Locate the cell with the specified text and output its (X, Y) center coordinate. 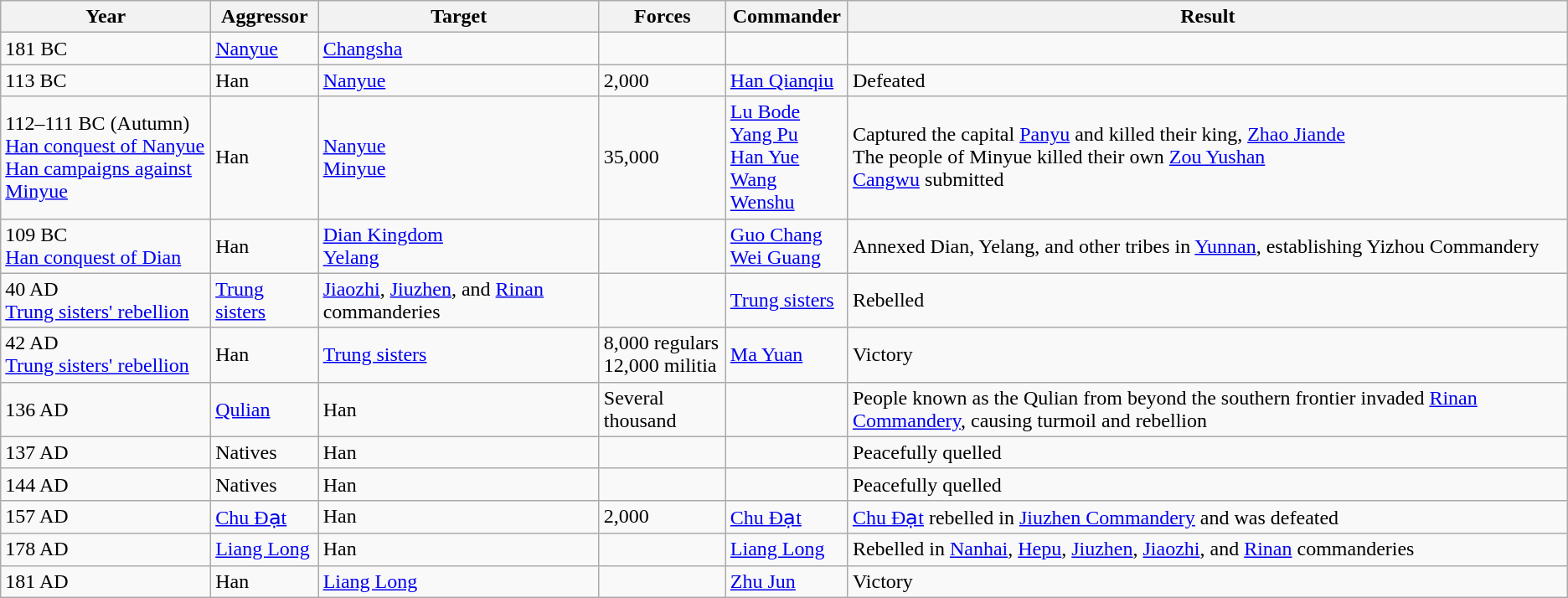
8,000 regulars12,000 militia (662, 355)
42 ADTrung sisters' rebellion (106, 355)
Annexed Dian, Yelang, and other tribes in Yunnan, establishing Yizhou Commandery (1208, 246)
Target (459, 17)
Chu Đạt rebelled in Jiuzhen Commandery and was defeated (1208, 517)
Rebelled (1208, 300)
144 AD (106, 484)
Zhu Jun (787, 581)
40 ADTrung sisters' rebellion (106, 300)
Rebelled in Nanhai, Hepu, Jiuzhen, Jiaozhi, and Rinan commanderies (1208, 549)
Dian KingdomYelang (459, 246)
Year (106, 17)
137 AD (106, 452)
Captured the capital Panyu and killed their king, Zhao JiandeThe people of Minyue killed their own Zou YushanCangwu submitted (1208, 157)
Commander (787, 17)
181 BC (106, 49)
Guo ChangWei Guang (787, 246)
136 AD (106, 409)
181 AD (106, 581)
People known as the Qulian from beyond the southern frontier invaded Rinan Commandery, causing turmoil and rebellion (1208, 409)
Jiaozhi, Jiuzhen, and Rinan commanderies (459, 300)
112–111 BC (Autumn)Han conquest of NanyueHan campaigns against Minyue (106, 157)
113 BC (106, 80)
Aggressor (265, 17)
NanyueMinyue (459, 157)
Changsha (459, 49)
Qulian (265, 409)
35,000 (662, 157)
157 AD (106, 517)
Lu BodeYang PuHan YueWang Wenshu (787, 157)
178 AD (106, 549)
Result (1208, 17)
Forces (662, 17)
Several thousand (662, 409)
Han Qianqiu (787, 80)
109 BCHan conquest of Dian (106, 246)
Ma Yuan (787, 355)
Defeated (1208, 80)
